Locate the cell with the specified text and output its [x, y] center coordinate. 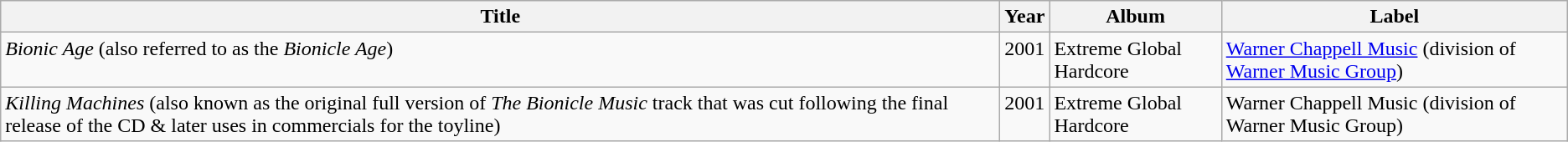
Bionic Age (also referred to as the Bionicle Age) [501, 60]
Label [1394, 17]
Title [501, 17]
Album [1136, 17]
Year [1025, 17]
